Identify which cell holds the provided text, then report its (x, y) central coordinate. 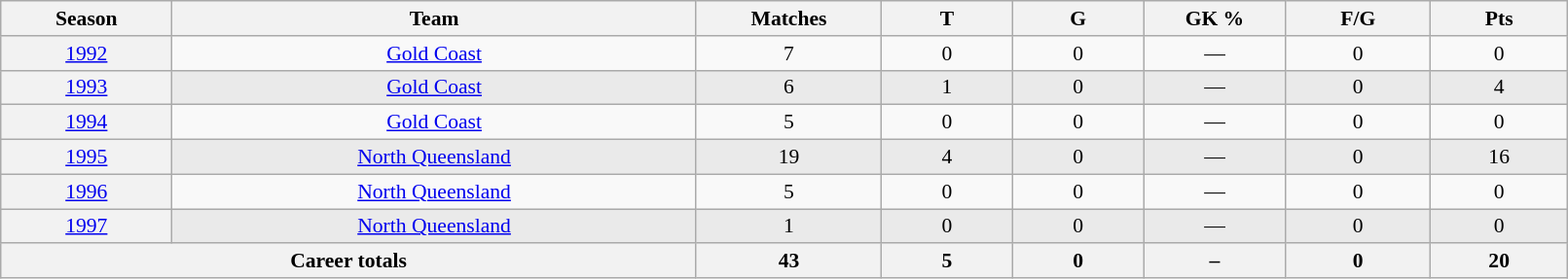
1995 (87, 157)
1994 (87, 122)
1997 (87, 227)
20 (1499, 262)
F/G (1358, 18)
1993 (87, 87)
7 (788, 53)
– (1215, 262)
Team (434, 18)
6 (788, 87)
Season (87, 18)
1992 (87, 53)
GK % (1215, 18)
T (948, 18)
43 (788, 262)
G (1078, 18)
Matches (788, 18)
Career totals (348, 262)
1996 (87, 192)
19 (788, 157)
Pts (1499, 18)
16 (1499, 157)
